Determine the (x, y) coordinate at the center of the cell enclosing the given text.  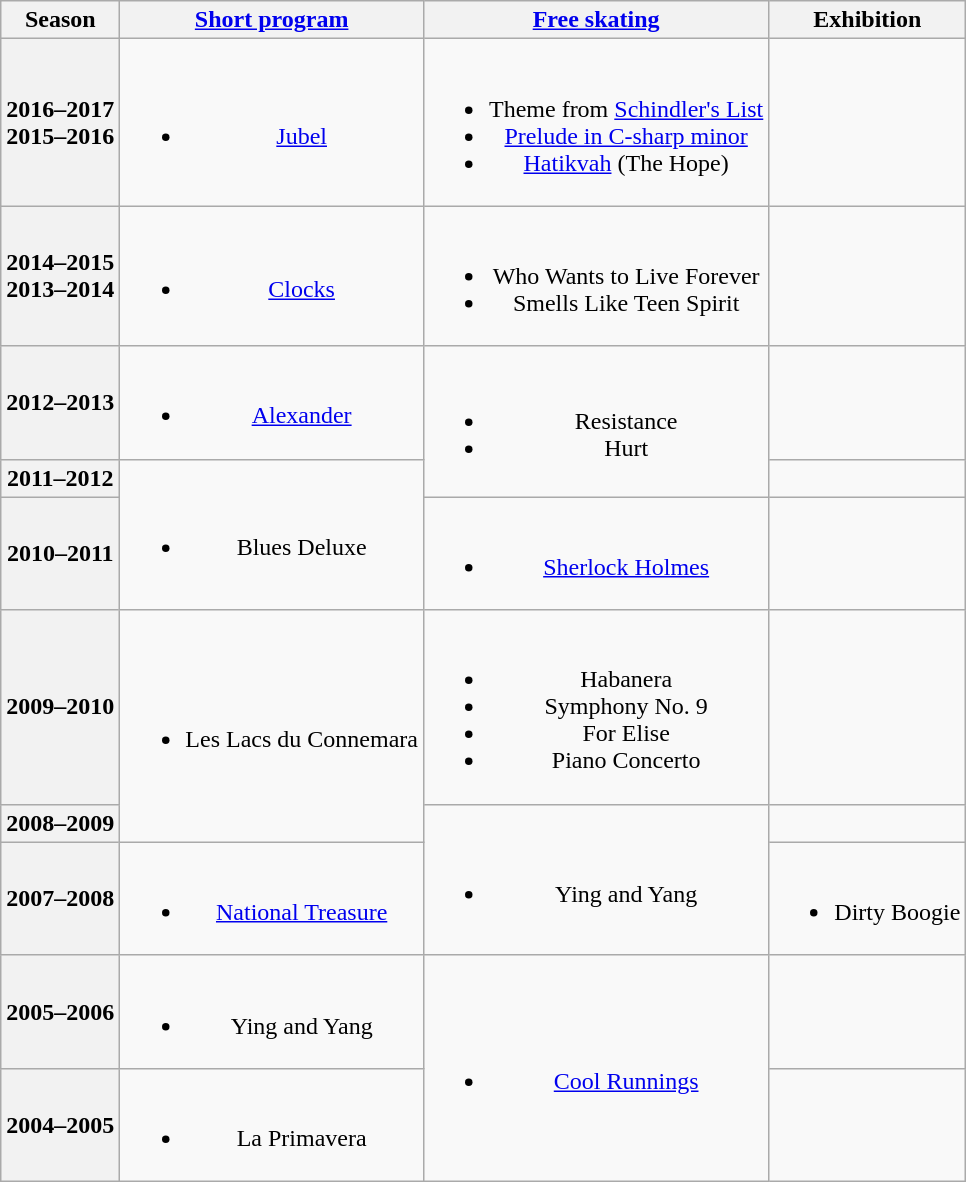
Alexander (272, 402)
2016–2017 2015–2016 (60, 122)
2007–2008 (60, 898)
Resistance Hurt (596, 422)
Jubel (272, 122)
Dirty Boogie (868, 898)
Theme from Schindler's List Prelude in C-sharp minor Hatikvah (The Hope) (596, 122)
2009–2010 (60, 707)
Blues Deluxe (272, 534)
Les Lacs du Connemara (272, 726)
Exhibition (868, 20)
2005–2006 (60, 1012)
2008–2009 (60, 823)
Habanera Symphony No. 9 For Elise Piano Concerto (596, 707)
Sherlock Holmes (596, 554)
2012–2013 (60, 402)
Season (60, 20)
La Primavera (272, 1124)
Short program (272, 20)
2010–2011 (60, 554)
Free skating (596, 20)
Who Wants to Live Forever Smells Like Teen Spirit (596, 276)
2014–2015 2013–2014 (60, 276)
Cool Runnings (596, 1068)
2004–2005 (60, 1124)
Clocks (272, 276)
2011–2012 (60, 478)
National Treasure (272, 898)
